From the cell containing the given text, extract its center point as (X, Y) coordinate. 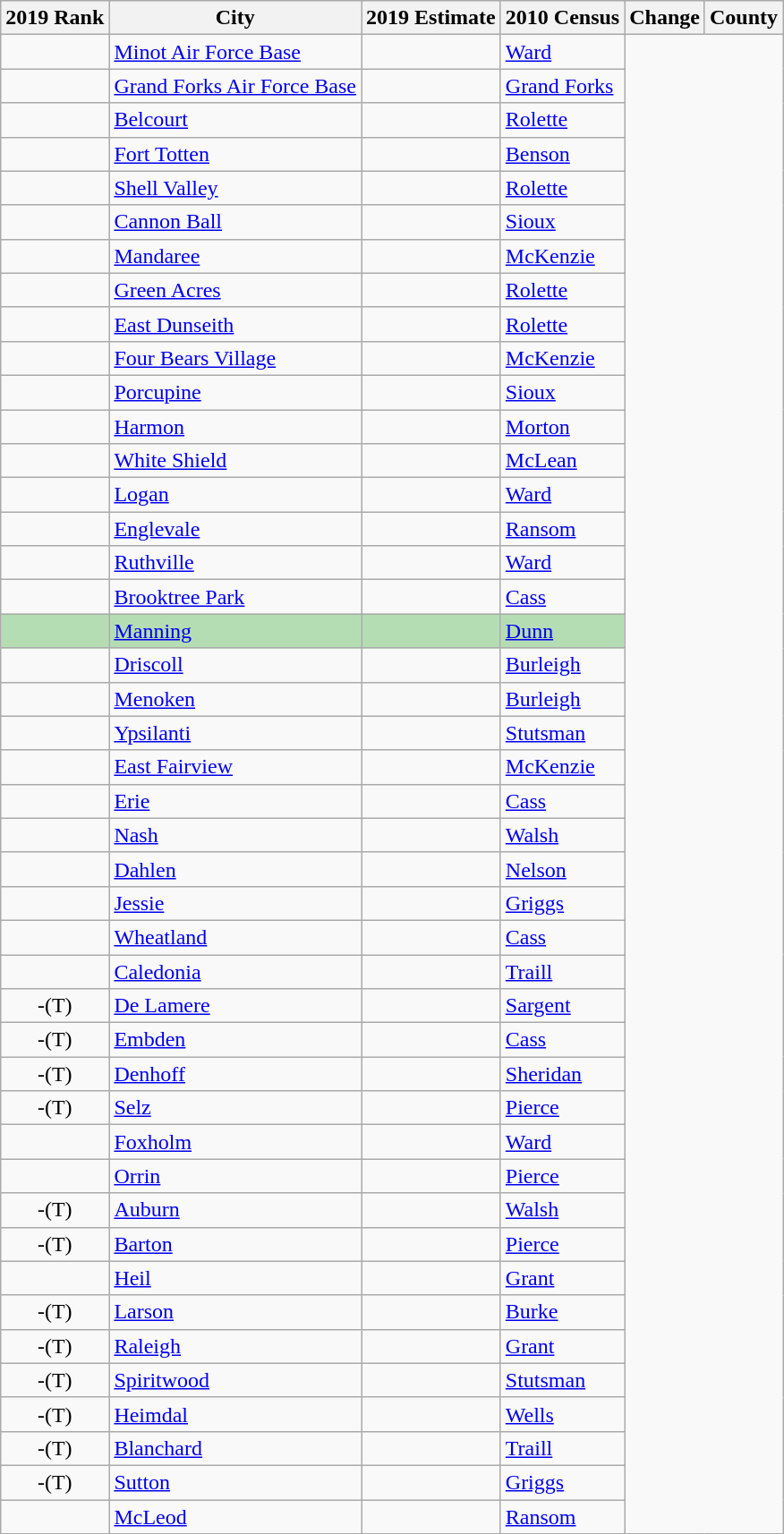
Foxholm (235, 1142)
Selz (235, 1108)
Grand Forks Air Force Base (235, 86)
2019 Estimate (431, 18)
Denhoff (235, 1074)
East Dunseith (235, 324)
Raleigh (235, 1346)
De Lamere (235, 1006)
Driscoll (235, 665)
Erie (235, 801)
Jessie (235, 903)
Larson (235, 1312)
Ypsilanti (235, 733)
Auburn (235, 1210)
McLean (562, 461)
Manning (235, 631)
White Shield (235, 461)
Burke (562, 1312)
Blanchard (235, 1448)
Belcourt (235, 120)
Caledonia (235, 971)
Green Acres (235, 290)
Harmon (235, 427)
Ruthville (235, 563)
Heimdal (235, 1414)
Morton (562, 427)
Wheatland (235, 937)
Shell Valley (235, 188)
Four Bears Village (235, 358)
Cannon Ball (235, 222)
Spiritwood (235, 1380)
Sargent (562, 1006)
City (235, 18)
Minot Air Force Base (235, 52)
Sutton (235, 1482)
Dahlen (235, 869)
2010 Census (562, 18)
Englevale (235, 529)
Embden (235, 1040)
Change (665, 18)
Menoken (235, 699)
Barton (235, 1244)
Sheridan (562, 1074)
2019 Rank (55, 18)
Mandaree (235, 256)
Wells (562, 1414)
Orrin (235, 1176)
County (743, 18)
Grand Forks (562, 86)
Nash (235, 835)
Heil (235, 1278)
Nelson (562, 869)
Logan (235, 495)
McLeod (235, 1517)
Fort Totten (235, 154)
Dunn (562, 631)
Porcupine (235, 392)
Benson (562, 154)
Brooktree Park (235, 597)
East Fairview (235, 767)
